Provide the [x, y] coordinate of the cell's center where the given text is located.  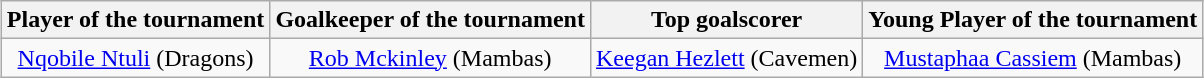
Rob Mckinley (Mambas) [430, 58]
Young Player of the tournament [1033, 20]
Top goalscorer [726, 20]
Nqobile Ntuli (Dragons) [136, 58]
Player of the tournament [136, 20]
Mustaphaa Cassiem (Mambas) [1033, 58]
Goalkeeper of the tournament [430, 20]
Keegan Hezlett (Cavemen) [726, 58]
